Search for the cell housing the specified text and yield its (X, Y) center coordinate. 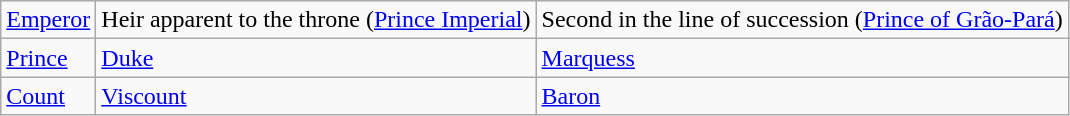
Prince (48, 58)
Emperor (48, 20)
Second in the line of succession (Prince of Grão-Pará) (802, 20)
Viscount (316, 96)
Count (48, 96)
Heir apparent to the throne (Prince Imperial) (316, 20)
Duke (316, 58)
Baron (802, 96)
Marquess (802, 58)
